Detect which cell encompasses the target text, then output its [X, Y] center coordinate. 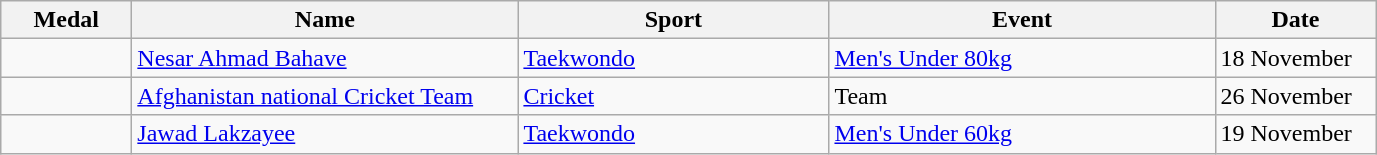
Men's Under 60kg [1022, 134]
18 November [1296, 58]
Men's Under 80kg [1022, 58]
Cricket [674, 96]
Sport [674, 20]
Afghanistan national Cricket Team [325, 96]
Event [1022, 20]
Team [1022, 96]
Medal [66, 20]
19 November [1296, 134]
Nesar Ahmad Bahave [325, 58]
Jawad Lakzayee [325, 134]
Name [325, 20]
26 November [1296, 96]
Date [1296, 20]
